Identify which cell holds the provided text, then report its [X, Y] central coordinate. 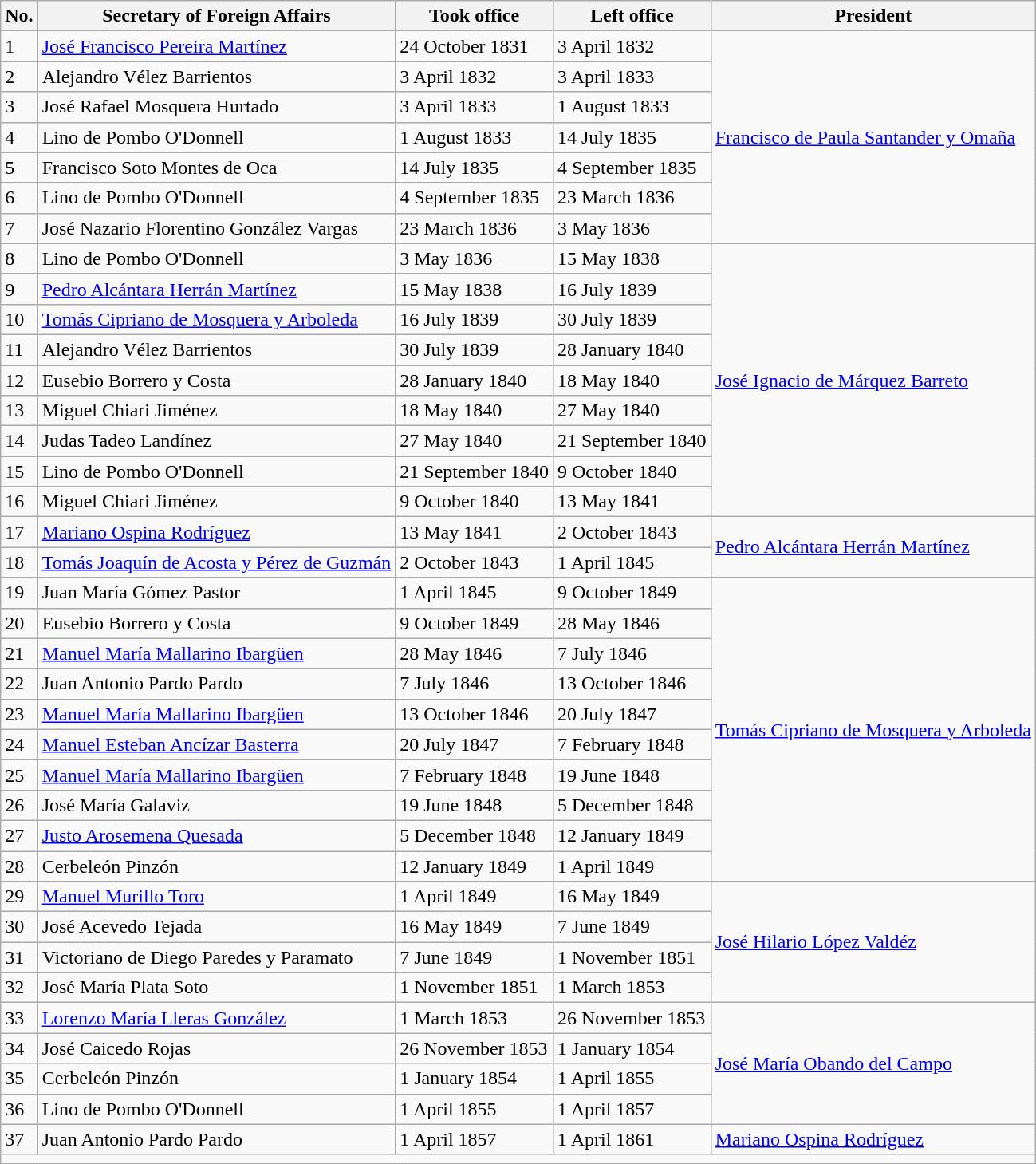
Manuel Esteban Ancízar Basterra [217, 744]
No. [19, 16]
Francisco Soto Montes de Oca [217, 168]
29 [19, 897]
Francisco de Paula Santander y Omaña [873, 137]
35 [19, 1079]
José Rafael Mosquera Hurtado [217, 107]
22 [19, 684]
13 [19, 411]
17 [19, 532]
16 [19, 502]
José María Galaviz [217, 805]
25 [19, 775]
José Ignacio de Márquez Barreto [873, 380]
6 [19, 198]
12 [19, 381]
24 October 1831 [475, 46]
Tomás Joaquín de Acosta y Pérez de Guzmán [217, 562]
18 [19, 562]
28 [19, 866]
1 [19, 46]
President [873, 16]
1 April 1861 [632, 1139]
27 [19, 835]
10 [19, 319]
7 [19, 228]
José María Obando del Campo [873, 1063]
11 [19, 349]
32 [19, 988]
21 [19, 653]
9 [19, 289]
Victoriano de Diego Paredes y Paramato [217, 957]
19 [19, 593]
8 [19, 258]
Justo Arosemena Quesada [217, 835]
Lorenzo María Lleras González [217, 1018]
36 [19, 1109]
Took office [475, 16]
José María Plata Soto [217, 988]
2 [19, 77]
José Caicedo Rojas [217, 1048]
26 [19, 805]
4 [19, 137]
31 [19, 957]
Left office [632, 16]
23 [19, 714]
37 [19, 1139]
14 [19, 441]
34 [19, 1048]
Juan María Gómez Pastor [217, 593]
José Nazario Florentino González Vargas [217, 228]
24 [19, 744]
30 [19, 927]
5 [19, 168]
José Francisco Pereira Martínez [217, 46]
Judas Tadeo Landínez [217, 441]
José Hilario López Valdéz [873, 942]
Manuel Murillo Toro [217, 897]
José Acevedo Tejada [217, 927]
3 [19, 107]
20 [19, 623]
33 [19, 1018]
Secretary of Foreign Affairs [217, 16]
15 [19, 472]
